Determine the [x, y] coordinate at the center of the cell enclosing the given text.  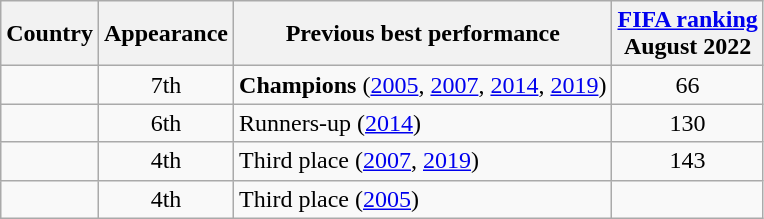
Champions (2005, 2007, 2014, 2019) [423, 85]
Third place (2005) [423, 199]
130 [688, 123]
7th [166, 85]
Appearance [166, 34]
6th [166, 123]
Runners-up (2014) [423, 123]
143 [688, 161]
Previous best performance [423, 34]
Country [50, 34]
Third place (2007, 2019) [423, 161]
66 [688, 85]
FIFA rankingAugust 2022 [688, 34]
